Identify which cell holds the provided text, then report its (X, Y) central coordinate. 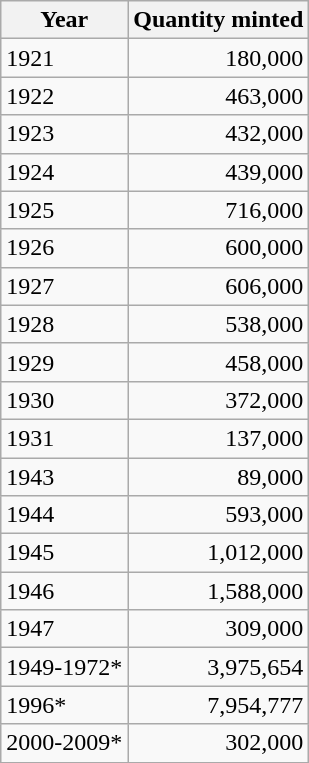
463,000 (218, 96)
3,975,654 (218, 667)
1926 (64, 248)
1945 (64, 553)
89,000 (218, 477)
1943 (64, 477)
372,000 (218, 400)
309,000 (218, 629)
2000-2009* (64, 743)
180,000 (218, 58)
1930 (64, 400)
1949-1972* (64, 667)
1921 (64, 58)
1,588,000 (218, 591)
1931 (64, 438)
1947 (64, 629)
137,000 (218, 438)
7,954,777 (218, 705)
606,000 (218, 286)
302,000 (218, 743)
1922 (64, 96)
600,000 (218, 248)
1927 (64, 286)
1,012,000 (218, 553)
1929 (64, 362)
Quantity minted (218, 20)
1928 (64, 324)
1925 (64, 210)
1924 (64, 172)
432,000 (218, 134)
Year (64, 20)
1996* (64, 705)
593,000 (218, 515)
439,000 (218, 172)
1944 (64, 515)
1946 (64, 591)
458,000 (218, 362)
716,000 (218, 210)
538,000 (218, 324)
1923 (64, 134)
